Return the [x, y] coordinate for the center point of the cell that contains the specified text.  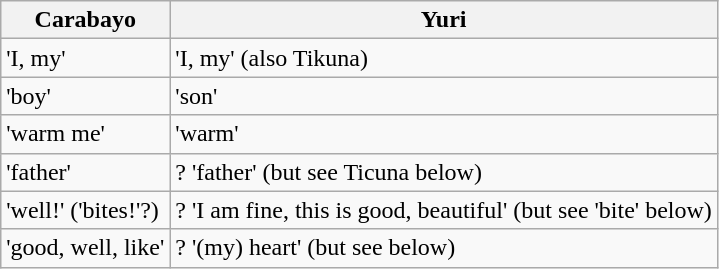
? 'father' (but see Ticuna below) [444, 172]
'I, my' [86, 58]
'I, my' (also Tikuna) [444, 58]
'good, well, like' [86, 248]
? 'I am fine, this is good, beautiful' (but see 'bite' below) [444, 210]
'son' [444, 96]
'warm me' [86, 134]
? '(my) heart' (but see below) [444, 248]
'warm' [444, 134]
Yuri [444, 20]
Carabayo [86, 20]
'boy' [86, 96]
'father' [86, 172]
'well!' ('bites!'?) [86, 210]
